For the text-containing cell, return its midpoint in [X, Y] coordinate format. 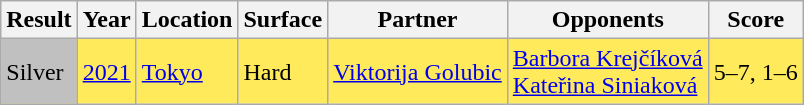
2021 [106, 72]
Hard [283, 72]
Score [756, 20]
5–7, 1–6 [756, 72]
Viktorija Golubic [418, 72]
Result [39, 20]
Tokyo [187, 72]
Barbora Krejčíková Kateřina Siniaková [608, 72]
Opponents [608, 20]
Year [106, 20]
Silver [39, 72]
Location [187, 20]
Partner [418, 20]
Surface [283, 20]
